Scan for the cell matching the given text and deliver its (X, Y) coordinate at center. 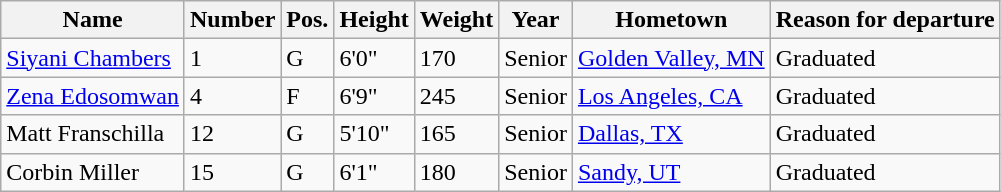
15 (232, 172)
F (308, 96)
6'1" (374, 172)
165 (456, 134)
Zena Edosomwan (93, 96)
245 (456, 96)
Corbin Miller (93, 172)
Golden Valley, MN (671, 58)
6'9" (374, 96)
Sandy, UT (671, 172)
Dallas, TX (671, 134)
170 (456, 58)
Hometown (671, 20)
4 (232, 96)
Year (536, 20)
Number (232, 20)
Weight (456, 20)
Matt Franschilla (93, 134)
Siyani Chambers (93, 58)
Height (374, 20)
Reason for departure (885, 20)
180 (456, 172)
Name (93, 20)
Los Angeles, CA (671, 96)
1 (232, 58)
6'0" (374, 58)
Pos. (308, 20)
5'10" (374, 134)
12 (232, 134)
